Output the [X, Y] coordinate of the center of the cell containing the given text.  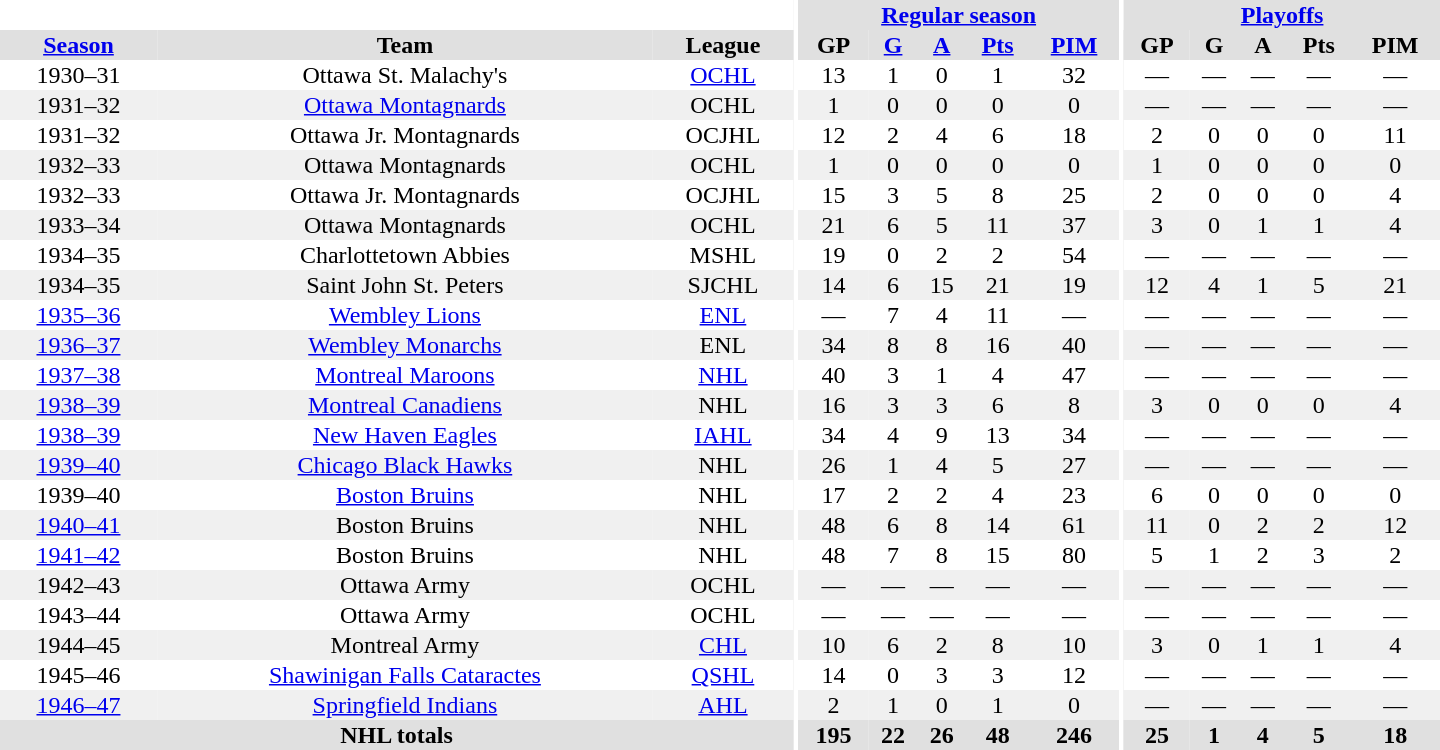
1937–38 [78, 375]
9 [942, 435]
Springfield Indians [405, 705]
1933–34 [78, 225]
1930–31 [78, 75]
Team [405, 45]
Shawinigan Falls Cataractes [405, 675]
61 [1074, 525]
Regular season [958, 15]
195 [833, 735]
17 [833, 495]
Playoffs [1282, 15]
Chicago Black Hawks [405, 465]
246 [1074, 735]
New Haven Eagles [405, 435]
Charlottetown Abbies [405, 255]
Montreal Maroons [405, 375]
QSHL [723, 675]
1941–42 [78, 555]
1935–36 [78, 315]
IAHL [723, 435]
Ottawa St. Malachy's [405, 75]
1943–44 [78, 615]
80 [1074, 555]
1944–45 [78, 645]
1936–37 [78, 345]
League [723, 45]
SJCHL [723, 285]
CHL [723, 645]
23 [1074, 495]
Season [78, 45]
Montreal Canadiens [405, 405]
22 [894, 735]
1942–43 [78, 585]
Saint John St. Peters [405, 285]
MSHL [723, 255]
54 [1074, 255]
Wembley Monarchs [405, 345]
47 [1074, 375]
Wembley Lions [405, 315]
AHL [723, 705]
37 [1074, 225]
NHL totals [396, 735]
1946–47 [78, 705]
1945–46 [78, 675]
1940–41 [78, 525]
27 [1074, 465]
32 [1074, 75]
Montreal Army [405, 645]
